Locate the cell with the specified text and output its (X, Y) center coordinate. 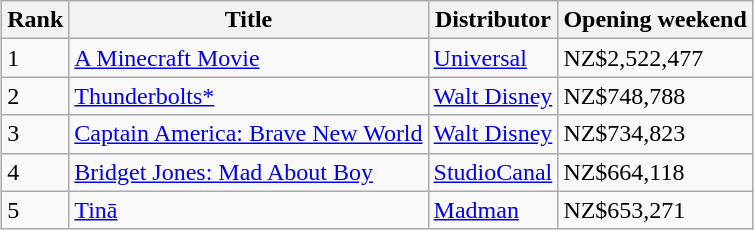
Tinā (248, 210)
2 (36, 96)
NZ$653,271 (655, 210)
Universal (493, 58)
Madman (493, 210)
NZ$748,788 (655, 96)
Title (248, 20)
NZ$734,823 (655, 134)
5 (36, 210)
A Minecraft Movie (248, 58)
Bridget Jones: Mad About Boy (248, 172)
Rank (36, 20)
StudioCanal (493, 172)
Thunderbolts* (248, 96)
Captain America: Brave New World (248, 134)
NZ$2,522,477 (655, 58)
NZ$664,118 (655, 172)
Distributor (493, 20)
4 (36, 172)
3 (36, 134)
1 (36, 58)
Opening weekend (655, 20)
